Return [x, y] of the center of cell containing provided text 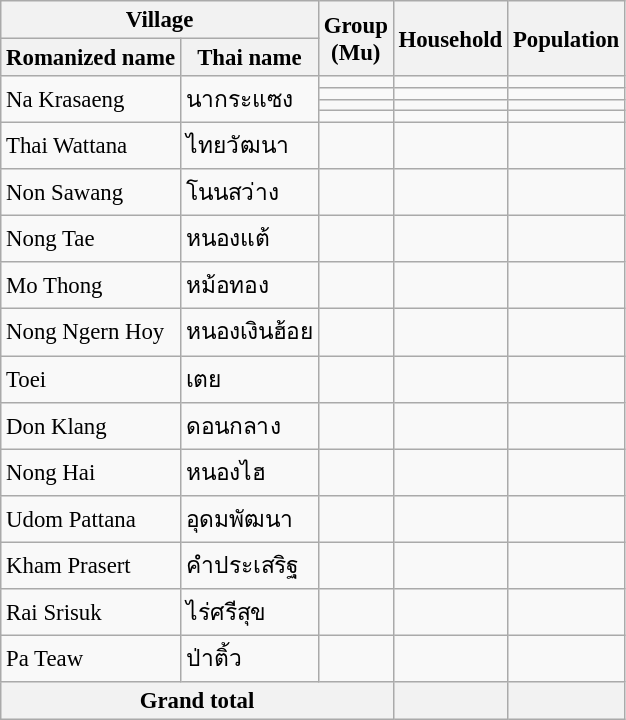
หนองไฮ [249, 472]
Grand total [197, 701]
คำประเสริฐ [249, 566]
Non Sawang [91, 192]
Pa Teaw [91, 658]
ไร่ศรีสุข [249, 612]
หนองเงินฮ้อย [249, 332]
Rai Srisuk [91, 612]
เตย [249, 380]
ดอนกลาง [249, 426]
Nong Ngern Hoy [91, 332]
Household [450, 38]
Na Krasaeng [91, 100]
Udom Pattana [91, 518]
Thai name [249, 58]
ป่าติ้ว [249, 658]
หนองแต้ [249, 240]
Romanized name [91, 58]
นากระแซง [249, 100]
โนนสว่าง [249, 192]
Nong Tae [91, 240]
Nong Hai [91, 472]
อุดมพัฒนา [249, 518]
Don Klang [91, 426]
Population [566, 38]
Thai Wattana [91, 146]
ไทยวัฒนา [249, 146]
Mo Thong [91, 286]
Group(Mu) [356, 38]
Toei [91, 380]
Kham Prasert [91, 566]
หม้อทอง [249, 286]
Village [160, 20]
